Detect which cell encompasses the target text, then output its [X, Y] center coordinate. 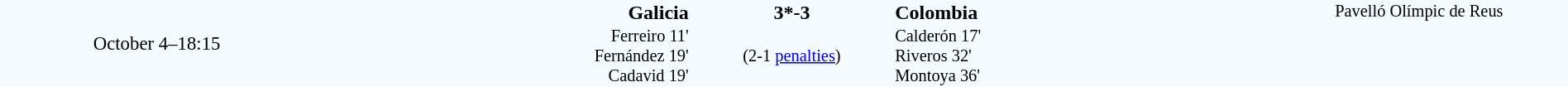
Colombia [1082, 12]
Pavelló Olímpic de Reus [1419, 43]
October 4–18:15 [157, 43]
3*-3 [791, 12]
(2-1 penalties) [791, 56]
Calderón 17'Riveros 32'Montoya 36' [1082, 56]
Ferreiro 11'Fernández 19'Cadavid 19' [501, 56]
Galicia [501, 12]
